Provide the (x, y) coordinate of the cell's center where the given text is located.  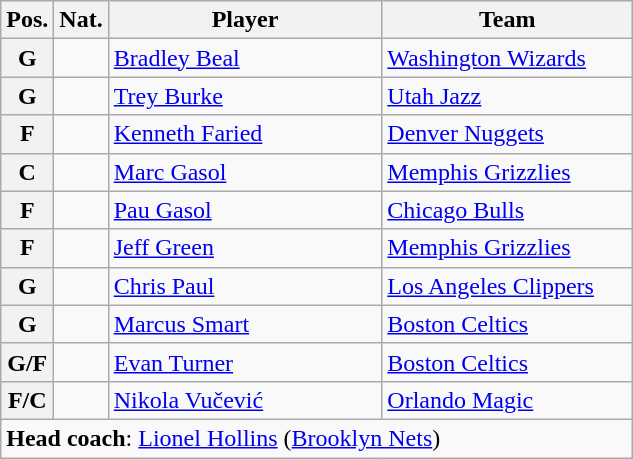
Pau Gasol (245, 210)
G/F (28, 362)
C (28, 172)
Denver Nuggets (508, 134)
Nat. (81, 20)
Chris Paul (245, 286)
Player (245, 20)
Marc Gasol (245, 172)
Washington Wizards (508, 58)
F/C (28, 400)
Team (508, 20)
Utah Jazz (508, 96)
Chicago Bulls (508, 210)
Nikola Vučević (245, 400)
Jeff Green (245, 248)
Kenneth Faried (245, 134)
Bradley Beal (245, 58)
Los Angeles Clippers (508, 286)
Marcus Smart (245, 324)
Head coach: Lionel Hollins (Brooklyn Nets) (317, 438)
Evan Turner (245, 362)
Orlando Magic (508, 400)
Pos. (28, 20)
Trey Burke (245, 96)
